Return the [x, y] coordinate for the center point of the cell that contains the specified text.  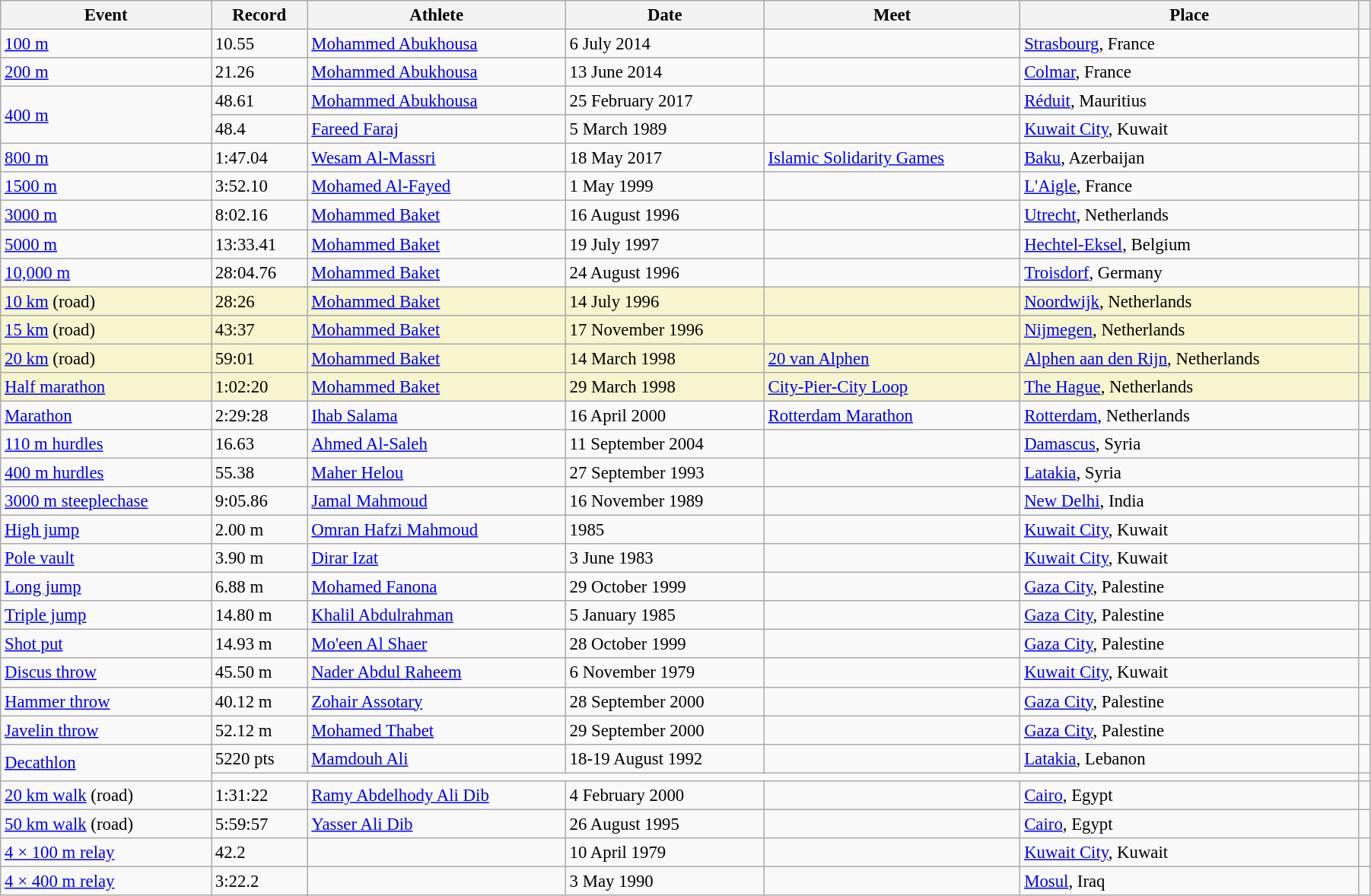
Ahmed Al-Saleh [437, 444]
800 m [107, 158]
Decathlon [107, 762]
Réduit, Mauritius [1190, 101]
Half marathon [107, 387]
Noordwijk, Netherlands [1190, 301]
Yasser Ali Dib [437, 824]
9:05.86 [259, 501]
2.00 m [259, 530]
29 September 2000 [665, 730]
20 km (road) [107, 358]
16 August 1996 [665, 215]
20 van Alphen [892, 358]
Fareed Faraj [437, 129]
21.26 [259, 72]
42.2 [259, 853]
Javelin throw [107, 730]
48.61 [259, 101]
Baku, Azerbaijan [1190, 158]
40.12 m [259, 701]
28:26 [259, 301]
16 April 2000 [665, 415]
Discus throw [107, 673]
20 km walk (road) [107, 796]
Maher Helou [437, 472]
10,000 m [107, 272]
110 m hurdles [107, 444]
City-Pier-City Loop [892, 387]
Mohamed Al-Fayed [437, 186]
14 July 1996 [665, 301]
Hechtel-Eksel, Belgium [1190, 244]
Triple jump [107, 615]
Khalil Abdulrahman [437, 615]
Long jump [107, 587]
10 km (road) [107, 301]
18 May 2017 [665, 158]
1985 [665, 530]
Omran Hafzi Mahmoud [437, 530]
10 April 1979 [665, 853]
Mamdouh Ali [437, 758]
1 May 1999 [665, 186]
400 m hurdles [107, 472]
Islamic Solidarity Games [892, 158]
Hammer throw [107, 701]
45.50 m [259, 673]
Rotterdam, Netherlands [1190, 415]
Mo'een Al Shaer [437, 644]
3:22.2 [259, 881]
Meet [892, 15]
5 March 1989 [665, 129]
18-19 August 1992 [665, 758]
Rotterdam Marathon [892, 415]
28 October 1999 [665, 644]
Strasbourg, France [1190, 44]
16.63 [259, 444]
Ramy Abdelhody Ali Dib [437, 796]
6 July 2014 [665, 44]
Alphen aan den Rijn, Netherlands [1190, 358]
3 May 1990 [665, 881]
26 August 1995 [665, 824]
1500 m [107, 186]
50 km walk (road) [107, 824]
29 October 1999 [665, 587]
5220 pts [259, 758]
Place [1190, 15]
14.80 m [259, 615]
3000 m [107, 215]
L'Aigle, France [1190, 186]
28 September 2000 [665, 701]
6.88 m [259, 587]
48.4 [259, 129]
400 m [107, 116]
29 March 1998 [665, 387]
13:33.41 [259, 244]
25 February 2017 [665, 101]
5:59:57 [259, 824]
3000 m steeplechase [107, 501]
100 m [107, 44]
43:37 [259, 329]
5000 m [107, 244]
Date [665, 15]
1:47.04 [259, 158]
Latakia, Lebanon [1190, 758]
52.12 m [259, 730]
1:02:20 [259, 387]
Mosul, Iraq [1190, 881]
The Hague, Netherlands [1190, 387]
10.55 [259, 44]
19 July 1997 [665, 244]
Latakia, Syria [1190, 472]
Record [259, 15]
Zohair Assotary [437, 701]
Ihab Salama [437, 415]
Colmar, France [1190, 72]
5 January 1985 [665, 615]
3.90 m [259, 558]
27 September 1993 [665, 472]
Nader Abdul Raheem [437, 673]
Mohamed Thabet [437, 730]
Dirar Izat [437, 558]
Shot put [107, 644]
4 February 2000 [665, 796]
55.38 [259, 472]
2:29:28 [259, 415]
Mohamed Fanona [437, 587]
16 November 1989 [665, 501]
Athlete [437, 15]
Jamal Mahmoud [437, 501]
11 September 2004 [665, 444]
14 March 1998 [665, 358]
3 June 1983 [665, 558]
17 November 1996 [665, 329]
8:02.16 [259, 215]
Nijmegen, Netherlands [1190, 329]
New Delhi, India [1190, 501]
200 m [107, 72]
4 × 100 m relay [107, 853]
28:04.76 [259, 272]
High jump [107, 530]
4 × 400 m relay [107, 881]
15 km (road) [107, 329]
59:01 [259, 358]
Pole vault [107, 558]
Wesam Al-Massri [437, 158]
14.93 m [259, 644]
24 August 1996 [665, 272]
Event [107, 15]
6 November 1979 [665, 673]
3:52.10 [259, 186]
Utrecht, Netherlands [1190, 215]
Marathon [107, 415]
Troisdorf, Germany [1190, 272]
1:31:22 [259, 796]
13 June 2014 [665, 72]
Damascus, Syria [1190, 444]
